Extract the [X, Y] coordinate from the center of the cell holding the provided text.  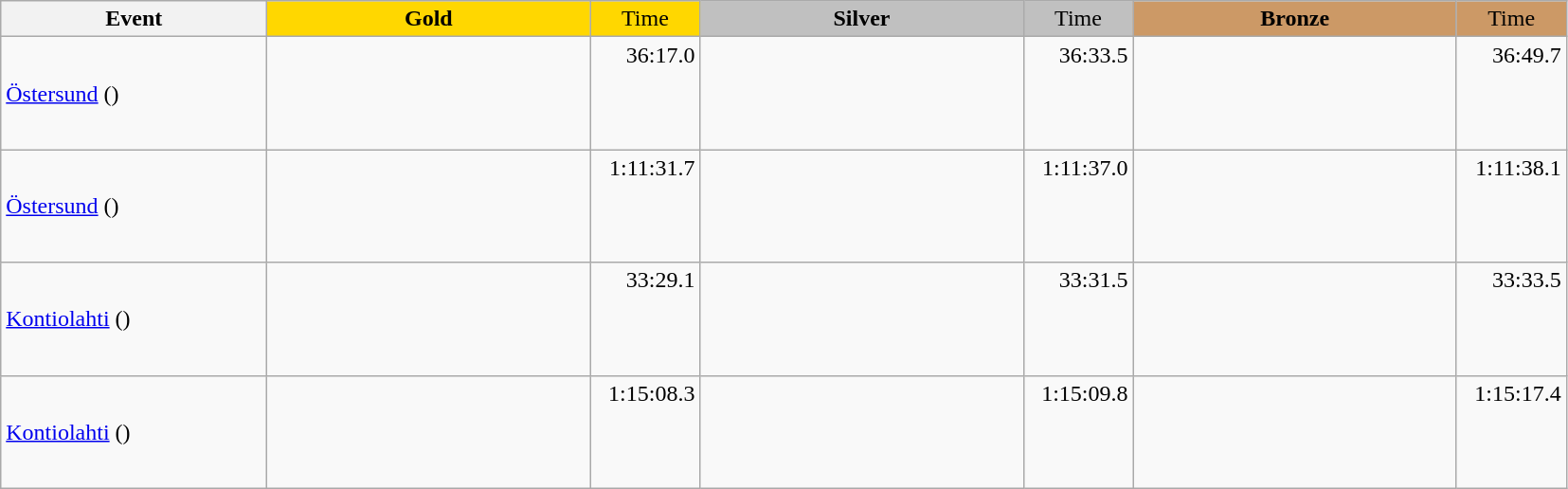
33:33.5 [1511, 318]
Event [135, 19]
1:15:09.8 [1078, 432]
Bronze [1294, 19]
1:15:08.3 [645, 432]
33:29.1 [645, 318]
Gold [428, 19]
1:11:31.7 [645, 207]
1:11:37.0 [1078, 207]
33:31.5 [1078, 318]
Silver [862, 19]
1:15:17.4 [1511, 432]
36:33.5 [1078, 93]
36:17.0 [645, 93]
1:11:38.1 [1511, 207]
36:49.7 [1511, 93]
